Locate the cell with the specified text and output its (X, Y) center coordinate. 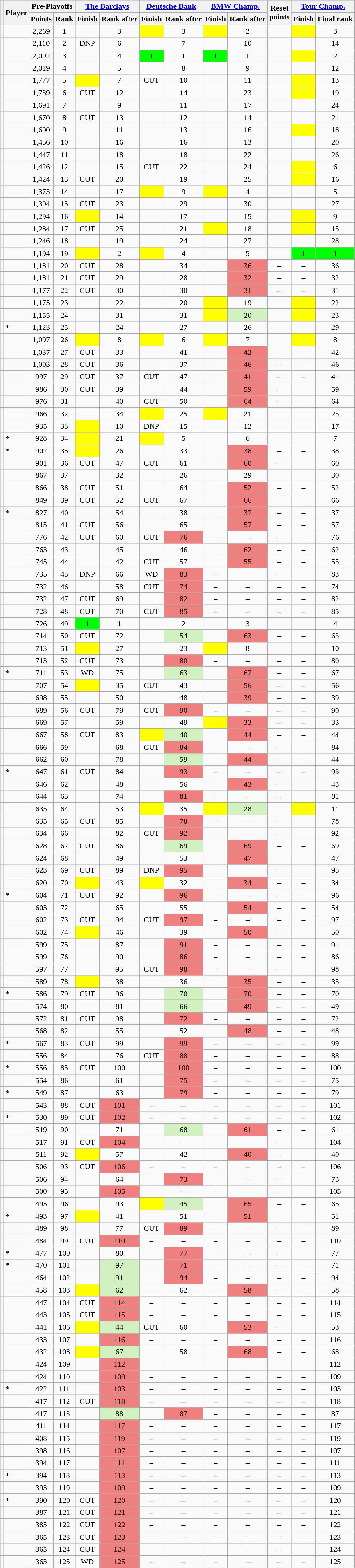
567 (42, 1043)
1,670 (42, 117)
108 (64, 1352)
1,175 (42, 303)
997 (42, 377)
745 (42, 562)
432 (42, 1352)
586 (42, 994)
363 (42, 1562)
849 (42, 500)
554 (42, 1080)
393 (42, 1488)
411 (42, 1426)
866 (42, 488)
408 (42, 1438)
815 (42, 525)
589 (42, 982)
634 (42, 833)
385 (42, 1525)
433 (42, 1340)
646 (42, 784)
623 (42, 870)
549 (42, 1093)
398 (42, 1451)
1,739 (42, 93)
735 (42, 574)
604 (42, 895)
2,110 (42, 43)
901 (42, 463)
666 (42, 747)
669 (42, 722)
530 (42, 1117)
Tour Champ. (323, 6)
1,456 (42, 142)
484 (42, 1241)
489 (42, 1228)
574 (42, 1006)
1,123 (42, 327)
1,003 (42, 365)
387 (42, 1512)
572 (42, 1019)
644 (42, 796)
763 (42, 550)
597 (42, 969)
1,691 (42, 105)
966 (42, 414)
1,426 (42, 167)
689 (42, 710)
495 (42, 1204)
698 (42, 698)
1,194 (42, 253)
493 (42, 1216)
458 (42, 1290)
1,246 (42, 241)
Rank (64, 19)
1,177 (42, 290)
1,155 (42, 315)
711 (42, 673)
620 (42, 883)
519 (42, 1130)
867 (42, 475)
1,447 (42, 155)
928 (42, 438)
422 (42, 1389)
464 (42, 1278)
Final rank (335, 19)
776 (42, 537)
976 (42, 401)
1,284 (42, 229)
1,294 (42, 216)
728 (42, 611)
470 (42, 1265)
1,037 (42, 352)
BMW Champ. (236, 6)
662 (42, 760)
500 (42, 1191)
511 (42, 1155)
726 (42, 624)
935 (42, 426)
707 (42, 685)
517 (42, 1142)
624 (42, 858)
443 (42, 1315)
Resetpoints (279, 13)
1,600 (42, 130)
447 (42, 1302)
1,097 (42, 340)
568 (42, 1031)
986 (42, 389)
827 (42, 512)
477 (42, 1253)
390 (42, 1500)
441 (42, 1327)
667 (42, 735)
Player (17, 13)
647 (42, 772)
1,777 (42, 80)
Deutsche Bank (171, 6)
714 (42, 636)
2,019 (42, 68)
628 (42, 846)
Points (42, 19)
603 (42, 907)
Pre-Playoffs (52, 6)
543 (42, 1105)
1,424 (42, 179)
1,304 (42, 204)
1,373 (42, 192)
2,269 (42, 31)
902 (42, 451)
The Barclays (107, 6)
2,092 (42, 56)
